From the cell containing the given text, extract its center point as (X, Y) coordinate. 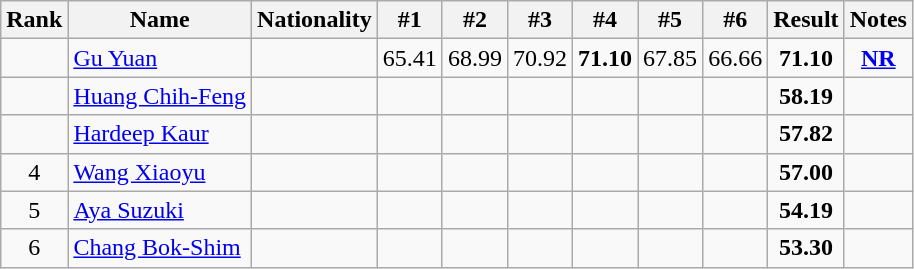
6 (34, 248)
65.41 (410, 58)
#4 (606, 20)
4 (34, 172)
Huang Chih-Feng (160, 96)
Rank (34, 20)
#1 (410, 20)
53.30 (806, 248)
Result (806, 20)
#3 (540, 20)
Aya Suzuki (160, 210)
Notes (878, 20)
66.66 (736, 58)
#6 (736, 20)
Hardeep Kaur (160, 134)
Nationality (315, 20)
54.19 (806, 210)
67.85 (670, 58)
57.82 (806, 134)
5 (34, 210)
Wang Xiaoyu (160, 172)
58.19 (806, 96)
#2 (474, 20)
57.00 (806, 172)
Chang Bok-Shim (160, 248)
Name (160, 20)
70.92 (540, 58)
68.99 (474, 58)
NR (878, 58)
#5 (670, 20)
Gu Yuan (160, 58)
